Extract the [x, y] coordinate from the center of the cell holding the provided text.  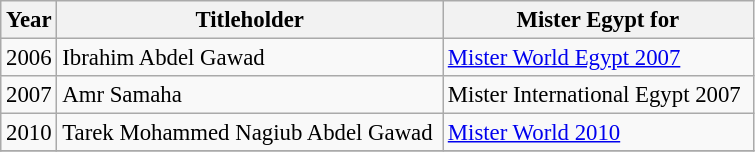
Mister Egypt for [598, 20]
Year [29, 20]
2010 [29, 133]
Tarek Mohammed Nagiub Abdel Gawad [250, 133]
2007 [29, 95]
Amr Samaha [250, 95]
Mister International Egypt 2007 [598, 95]
Mister World 2010 [598, 133]
2006 [29, 58]
Mister World Egypt 2007 [598, 58]
Ibrahim Abdel Gawad [250, 58]
Titleholder [250, 20]
